Search for the cell housing the specified text and yield its [X, Y] center coordinate. 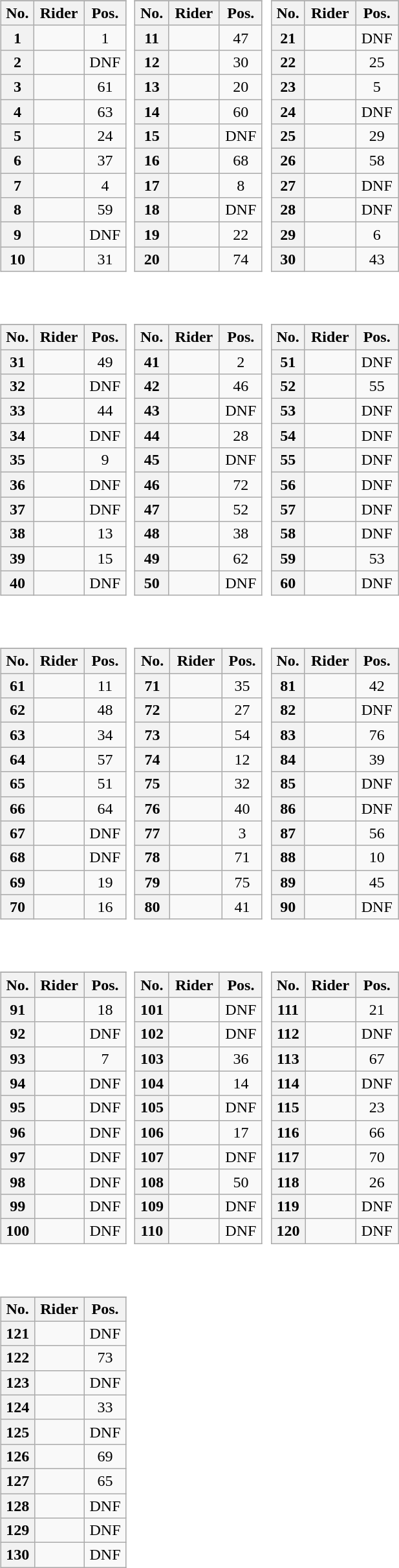
84 [288, 759]
122 [17, 1358]
110 [153, 1231]
104 [153, 1083]
114 [288, 1083]
107 [153, 1157]
81 [288, 686]
101 [153, 1010]
80 [153, 907]
93 [17, 1059]
No. Rider Pos. 101 DNF 102 DNF 103 36 104 14 105 DNF 106 17 107 DNF 108 50 109 DNF 110 DNF [200, 1099]
127 [17, 1481]
109 [153, 1206]
129 [17, 1531]
78 [153, 858]
94 [17, 1083]
87 [288, 833]
113 [288, 1059]
103 [153, 1059]
112 [288, 1034]
111 [288, 1010]
83 [288, 735]
95 [17, 1108]
118 [288, 1181]
116 [288, 1132]
124 [17, 1407]
128 [17, 1505]
130 [17, 1555]
98 [17, 1181]
85 [288, 784]
105 [153, 1108]
82 [288, 710]
125 [17, 1432]
99 [17, 1206]
117 [288, 1157]
No. Rider Pos. 71 35 72 27 73 54 74 12 75 32 76 40 77 3 78 71 79 75 80 41 [200, 775]
123 [17, 1383]
120 [288, 1231]
108 [153, 1181]
100 [17, 1231]
88 [288, 858]
91 [17, 1010]
92 [17, 1034]
106 [153, 1132]
No. Rider Pos. 41 2 42 46 43 DNF 44 28 45 DNF 46 72 47 52 48 38 49 62 50 DNF [200, 451]
97 [17, 1157]
89 [288, 882]
126 [17, 1456]
86 [288, 809]
121 [17, 1333]
90 [288, 907]
119 [288, 1206]
102 [153, 1034]
96 [17, 1132]
77 [153, 833]
79 [153, 882]
115 [288, 1108]
